Find where the given text appears and provide that cell's center as [x, y] coordinate. 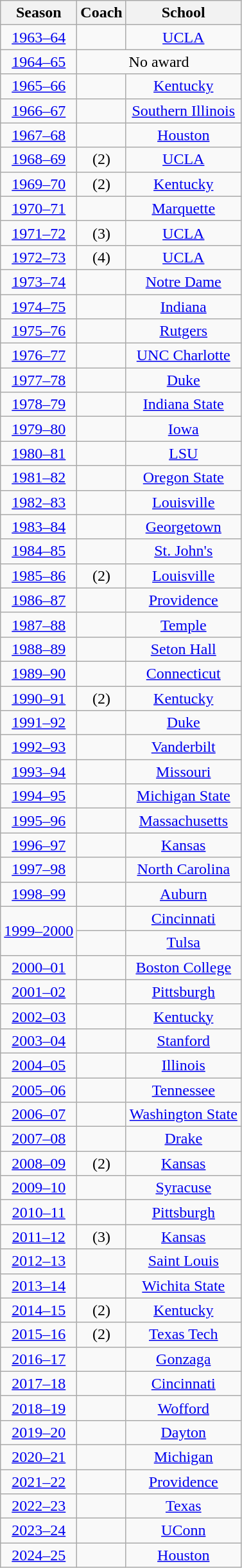
2018–19 [39, 1408]
2004–05 [39, 1065]
1997–98 [39, 870]
Indiana [184, 307]
Illinois [184, 1065]
Dayton [184, 1432]
2014–15 [39, 1310]
1988–89 [39, 649]
2019–20 [39, 1432]
Seton Hall [184, 649]
1994–95 [39, 796]
Michigan [184, 1457]
Stanford [184, 1041]
Saint Louis [184, 1261]
1999–2000 [39, 931]
Tennessee [184, 1090]
1963–64 [39, 37]
UNC Charlotte [184, 356]
UConn [184, 1531]
Southern Illinois [184, 111]
1984–85 [39, 551]
1992–93 [39, 747]
2017–18 [39, 1383]
2023–24 [39, 1531]
Indiana State [184, 405]
2007–08 [39, 1139]
1969–70 [39, 184]
1996–97 [39, 845]
1981–82 [39, 478]
Oregon State [184, 478]
Rutgers [184, 331]
1982–83 [39, 502]
1986–87 [39, 600]
Temple [184, 624]
1972–73 [39, 257]
1990–91 [39, 698]
2012–13 [39, 1261]
Washington State [184, 1115]
Coach [101, 13]
(4) [101, 257]
Georgetown [184, 527]
1995–96 [39, 821]
1973–74 [39, 282]
2021–22 [39, 1481]
1971–72 [39, 233]
2001–02 [39, 992]
Massachusetts [184, 821]
1965–66 [39, 86]
2010–11 [39, 1212]
Marquette [184, 208]
1978–79 [39, 405]
2003–04 [39, 1041]
1980–81 [39, 453]
1989–90 [39, 673]
Boston College [184, 967]
2024–25 [39, 1555]
1974–75 [39, 307]
1975–76 [39, 331]
2006–07 [39, 1115]
Michigan State [184, 796]
1964–65 [39, 62]
2016–17 [39, 1359]
1977–78 [39, 380]
Texas Tech [184, 1335]
St. John's [184, 551]
Vanderbilt [184, 747]
Season [39, 13]
1967–68 [39, 135]
2009–10 [39, 1188]
School [184, 13]
2022–23 [39, 1506]
Connecticut [184, 673]
LSU [184, 453]
1979–80 [39, 429]
1985–86 [39, 576]
2015–16 [39, 1335]
1966–67 [39, 111]
Missouri [184, 772]
1970–71 [39, 208]
1983–84 [39, 527]
Drake [184, 1139]
2005–06 [39, 1090]
Wofford [184, 1408]
North Carolina [184, 870]
Tulsa [184, 943]
Gonzaga [184, 1359]
2008–09 [39, 1163]
2020–21 [39, 1457]
1976–77 [39, 356]
1998–99 [39, 894]
1968–69 [39, 160]
1993–94 [39, 772]
No award [159, 62]
Notre Dame [184, 282]
2000–01 [39, 967]
Syracuse [184, 1188]
Texas [184, 1506]
2011–12 [39, 1237]
2002–03 [39, 1016]
Auburn [184, 894]
2013–14 [39, 1286]
Wichita State [184, 1286]
Iowa [184, 429]
1987–88 [39, 624]
1991–92 [39, 723]
